Determine the (x, y) coordinate at the center of the cell enclosing the given text.  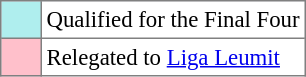
Relegated to Liga Leumit (173, 57)
Qualified for the Final Four (173, 20)
